Identify which cell holds the provided text, then report its (x, y) central coordinate. 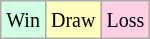
Draw (72, 20)
Win (24, 20)
Loss (126, 20)
